Extract the (x, y) coordinate from the center of the cell holding the provided text.  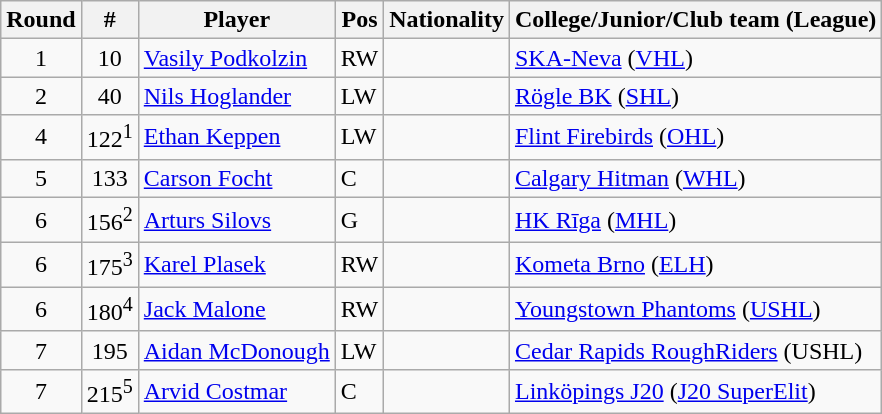
1804 (110, 310)
Ethan Keppen (236, 138)
133 (110, 178)
1562 (110, 220)
Arvid Costmar (236, 392)
Pos (359, 20)
SKA-Neva (VHL) (695, 58)
1221 (110, 138)
Youngstown Phantoms (USHL) (695, 310)
4 (41, 138)
40 (110, 96)
10 (110, 58)
Jack Malone (236, 310)
5 (41, 178)
2 (41, 96)
Vasily Podkolzin (236, 58)
1753 (110, 264)
Player (236, 20)
Karel Plasek (236, 264)
Kometa Brno (ELH) (695, 264)
College/Junior/Club team (League) (695, 20)
Linköpings J20 (J20 SuperElit) (695, 392)
Flint Firebirds (OHL) (695, 138)
Carson Focht (236, 178)
Aidan McDonough (236, 350)
2155 (110, 392)
Arturs Silovs (236, 220)
Rögle BK (SHL) (695, 96)
# (110, 20)
Round (41, 20)
195 (110, 350)
HK Rīga (MHL) (695, 220)
Calgary Hitman (WHL) (695, 178)
G (359, 220)
Cedar Rapids RoughRiders (USHL) (695, 350)
1 (41, 58)
Nils Hoglander (236, 96)
Nationality (447, 20)
